For the text-containing cell, return its midpoint in (X, Y) coordinate format. 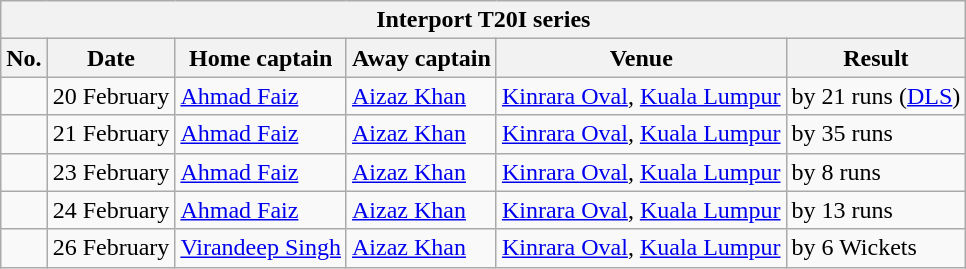
20 February (111, 96)
Date (111, 58)
Interport T20I series (484, 20)
by 13 runs (876, 210)
23 February (111, 172)
Venue (641, 58)
Home captain (261, 58)
No. (24, 58)
21 February (111, 134)
by 6 Wickets (876, 248)
24 February (111, 210)
Virandeep Singh (261, 248)
by 8 runs (876, 172)
26 February (111, 248)
Result (876, 58)
by 21 runs (DLS) (876, 96)
by 35 runs (876, 134)
Away captain (421, 58)
